Capture the cell that displays the provided text and extract its (X, Y) central coordinate. 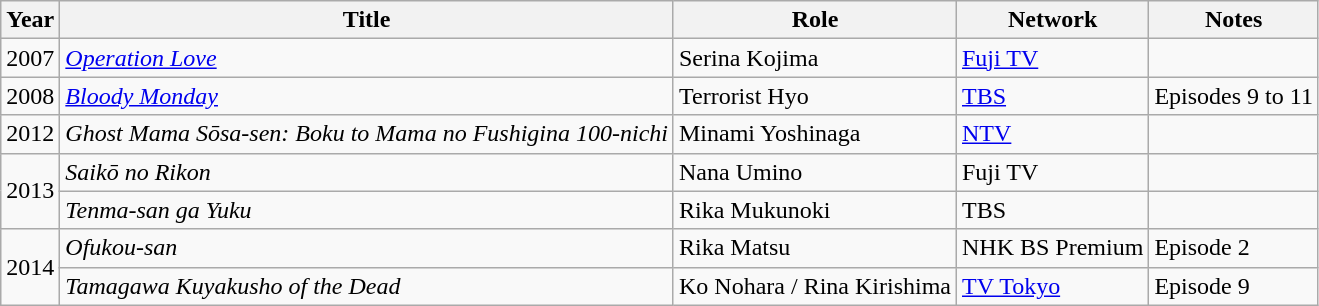
NTV (1052, 134)
NHK BS Premium (1052, 248)
Bloody Monday (367, 96)
Network (1052, 20)
Rika Mukunoki (814, 210)
2014 (30, 267)
Rika Matsu (814, 248)
Saikō no Rikon (367, 172)
2007 (30, 58)
Year (30, 20)
Nana Umino (814, 172)
2012 (30, 134)
Episodes 9 to 11 (1234, 96)
Terrorist Hyo (814, 96)
TV Tokyo (1052, 286)
Title (367, 20)
2013 (30, 191)
Operation Love (367, 58)
Tenma-san ga Yuku (367, 210)
Ko Nohara / Rina Kirishima (814, 286)
Minami Yoshinaga (814, 134)
Ghost Mama Sōsa-sen: Boku to Mama no Fushigina 100-nichi (367, 134)
Episode 9 (1234, 286)
2008 (30, 96)
Episode 2 (1234, 248)
Ofukou-san (367, 248)
Notes (1234, 20)
Serina Kojima (814, 58)
Tamagawa Kuyakusho of the Dead (367, 286)
Role (814, 20)
